Search for the cell housing the specified text and yield its (X, Y) center coordinate. 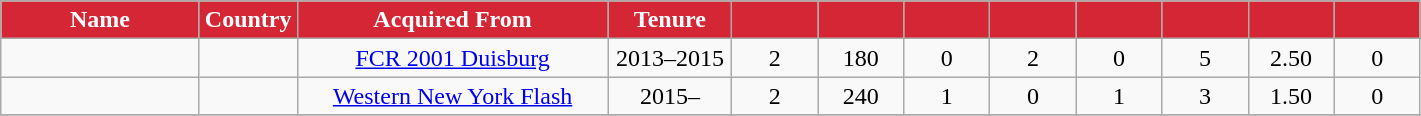
FCR 2001 Duisburg (452, 58)
3 (1205, 96)
Country (248, 20)
2.50 (1291, 58)
Western New York Flash (452, 96)
1.50 (1291, 96)
Name (100, 20)
5 (1205, 58)
240 (861, 96)
2013–2015 (670, 58)
2015– (670, 96)
Tenure (670, 20)
180 (861, 58)
Acquired From (452, 20)
